Identify which cell holds the provided text, then report its (X, Y) central coordinate. 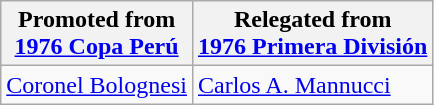
Carlos A. Mannucci (312, 85)
Coronel Bolognesi (97, 85)
Promoted from1976 Copa Perú (97, 34)
Relegated from1976 Primera División (312, 34)
